Detect which cell encompasses the target text, then output its (X, Y) center coordinate. 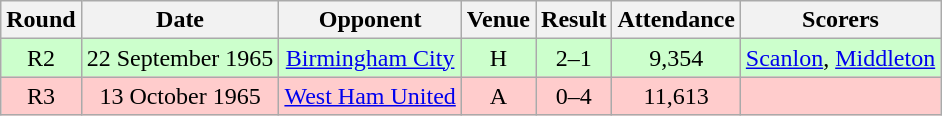
Birmingham City (370, 58)
11,613 (676, 96)
13 October 1965 (180, 96)
A (498, 96)
R3 (41, 96)
R2 (41, 58)
West Ham United (370, 96)
Attendance (676, 20)
Date (180, 20)
Opponent (370, 20)
Round (41, 20)
Venue (498, 20)
22 September 1965 (180, 58)
9,354 (676, 58)
Result (574, 20)
2–1 (574, 58)
0–4 (574, 96)
Scanlon, Middleton (840, 58)
H (498, 58)
Scorers (840, 20)
